For the text-containing cell, return its midpoint in [x, y] coordinate format. 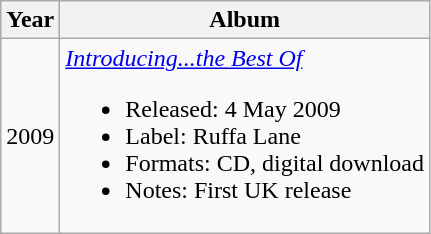
Year [30, 20]
2009 [30, 136]
Album [245, 20]
Introducing...the Best OfReleased: 4 May 2009Label: Ruffa LaneFormats: CD, digital downloadNotes: First UK release [245, 136]
